Extract the [X, Y] coordinate from the center of the cell holding the provided text.  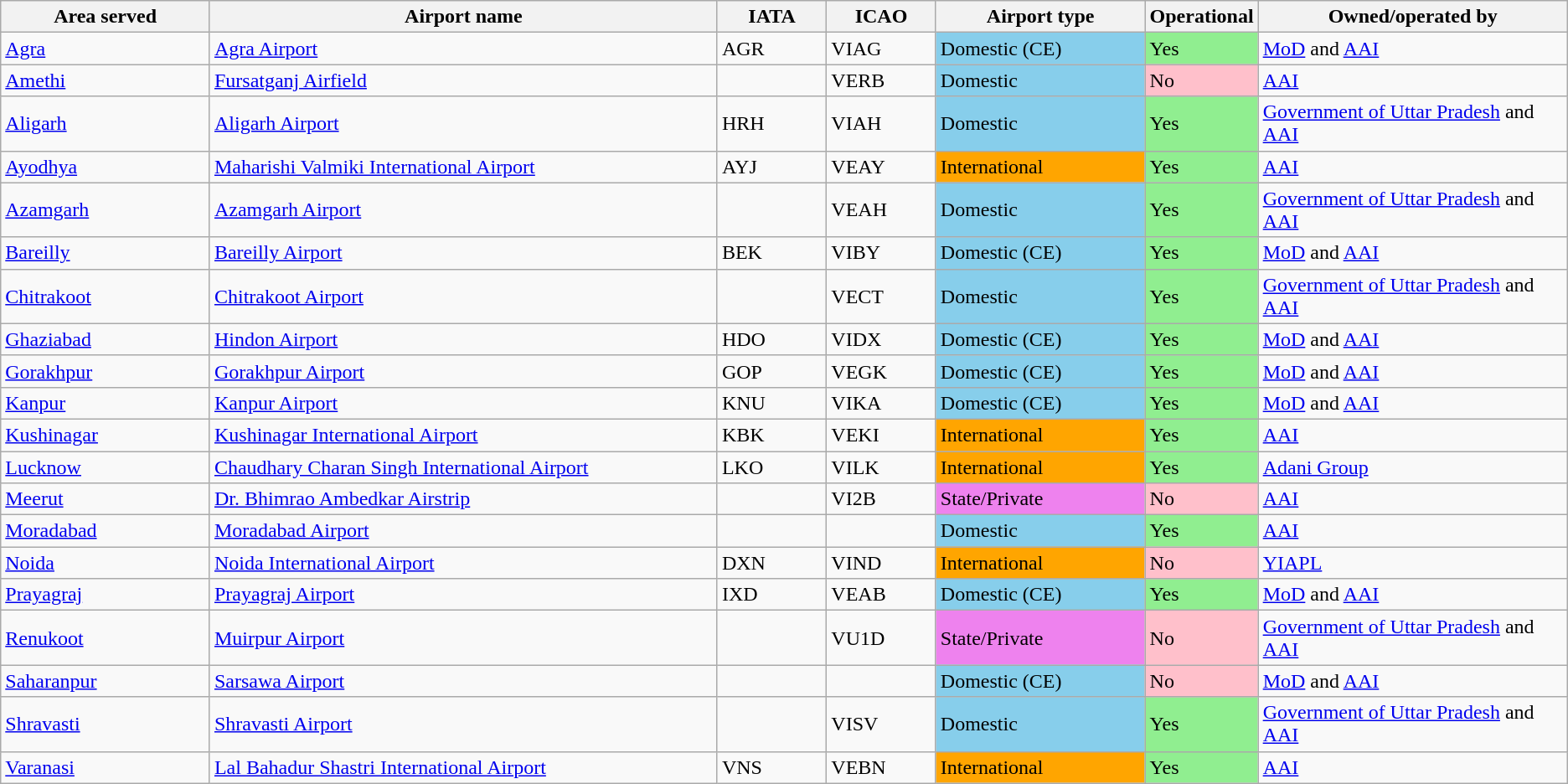
Noida International Airport [463, 563]
Bareilly [106, 253]
Area served [106, 17]
Airport name [463, 17]
VIDX [881, 339]
Operational [1201, 17]
Meerut [106, 499]
Azamgarh [106, 209]
Ghaziabad [106, 339]
Fursatganj Airfield [463, 80]
VIAG [881, 49]
BEK [771, 253]
Muirpur Airport [463, 638]
Moradabad Airport [463, 531]
Kanpur [106, 403]
VIKA [881, 403]
Shravasti [106, 724]
Aligarh Airport [463, 124]
Shravasti Airport [463, 724]
Gorakhpur Airport [463, 371]
KNU [771, 403]
VI2B [881, 499]
Renukoot [106, 638]
VEGK [881, 371]
Bareilly Airport [463, 253]
IXD [771, 595]
Kushinagar [106, 435]
VILK [881, 467]
Prayagraj [106, 595]
VIND [881, 563]
VEAB [881, 595]
Agra [106, 49]
VEBN [881, 767]
ICAO [881, 17]
VIBY [881, 253]
Ayodhya [106, 167]
Owned/operated by [1412, 17]
VEKI [881, 435]
Adani Group [1412, 467]
VEAY [881, 167]
VIAH [881, 124]
LKO [771, 467]
Noida [106, 563]
AYJ [771, 167]
Gorakhpur [106, 371]
VU1D [881, 638]
VECT [881, 297]
HRH [771, 124]
GOP [771, 371]
Lal Bahadur Shastri International Airport [463, 767]
IATA [771, 17]
Aligarh [106, 124]
YIAPL [1412, 563]
Dr. Bhimrao Ambedkar Airstrip [463, 499]
Varanasi [106, 767]
Sarsawa Airport [463, 681]
Chaudhary Charan Singh International Airport [463, 467]
VISV [881, 724]
Saharanpur [106, 681]
Kanpur Airport [463, 403]
Maharishi Valmiki International Airport [463, 167]
Hindon Airport [463, 339]
VNS [771, 767]
Moradabad [106, 531]
Chitrakoot [106, 297]
Chitrakoot Airport [463, 297]
HDO [771, 339]
AGR [771, 49]
Airport type [1040, 17]
VEAH [881, 209]
VERB [881, 80]
Lucknow [106, 467]
KBK [771, 435]
Azamgarh Airport [463, 209]
Agra Airport [463, 49]
Amethi [106, 80]
Prayagraj Airport [463, 595]
DXN [771, 563]
Kushinagar International Airport [463, 435]
